Identify which cell holds the provided text, then report its (X, Y) central coordinate. 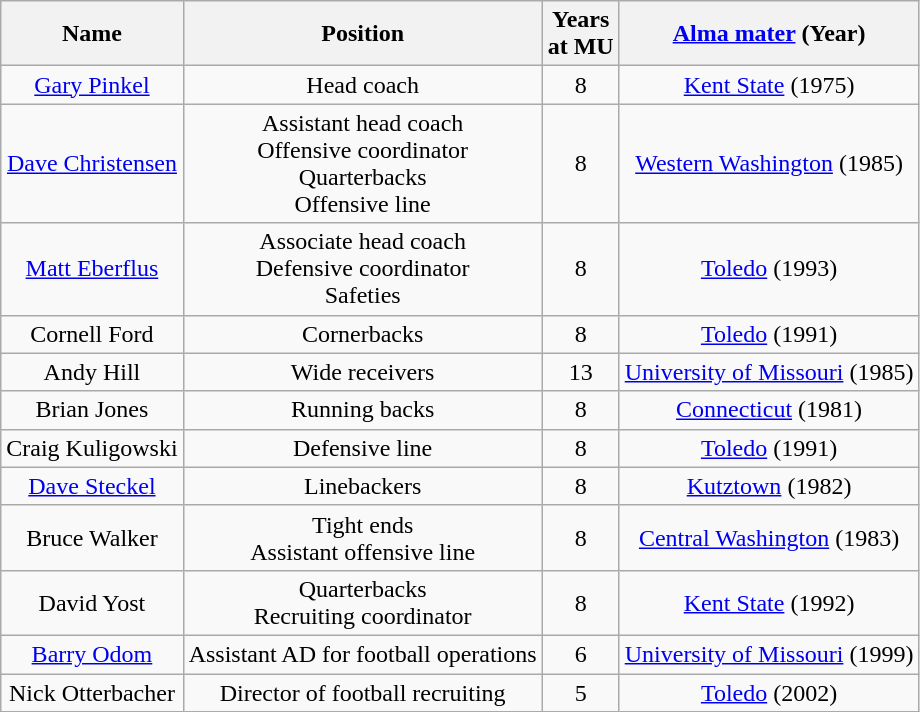
Associate head coachDefensive coordinatorSafeties (362, 269)
Kent State (1992) (769, 602)
Kent State (1975) (769, 85)
David Yost (92, 602)
Yearsat MU (580, 34)
Toledo (1993) (769, 269)
Cornell Ford (92, 334)
Tight endsAssistant offensive line (362, 538)
Wide receivers (362, 372)
Assistant AD for football operations (362, 654)
Running backs (362, 410)
Assistant head coachOffensive coordinatorQuarterbacksOffensive line (362, 164)
Connecticut (1981) (769, 410)
QuarterbacksRecruiting coordinator (362, 602)
Toledo (2002) (769, 693)
Nick Otterbacher (92, 693)
Barry Odom (92, 654)
Gary Pinkel (92, 85)
Position (362, 34)
Western Washington (1985) (769, 164)
University of Missouri (1999) (769, 654)
Dave Steckel (92, 486)
Cornerbacks (362, 334)
Defensive line (362, 448)
Head coach (362, 85)
Brian Jones (92, 410)
Dave Christensen (92, 164)
Central Washington (1983) (769, 538)
Kutztown (1982) (769, 486)
Andy Hill (92, 372)
13 (580, 372)
Alma mater (Year) (769, 34)
Name (92, 34)
University of Missouri (1985) (769, 372)
Director of football recruiting (362, 693)
Bruce Walker (92, 538)
Craig Kuligowski (92, 448)
6 (580, 654)
Linebackers (362, 486)
Matt Eberflus (92, 269)
5 (580, 693)
